Provide the [X, Y] coordinate of the cell's center where the given text is located.  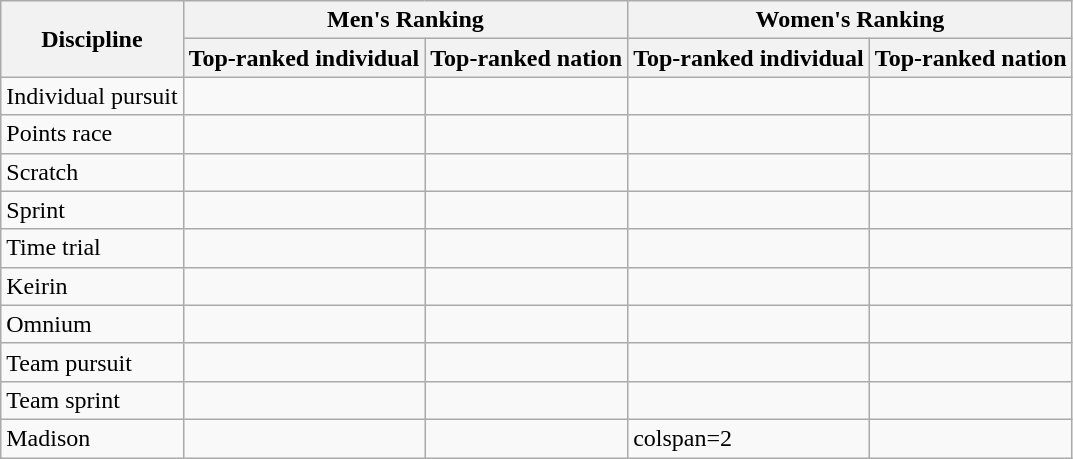
colspan=2 [749, 438]
Points race [92, 134]
Men's Ranking [406, 20]
Sprint [92, 210]
Team pursuit [92, 362]
Team sprint [92, 400]
Women's Ranking [850, 20]
Individual pursuit [92, 96]
Omnium [92, 324]
Scratch [92, 172]
Discipline [92, 39]
Keirin [92, 286]
Time trial [92, 248]
Madison [92, 438]
